Provide the (x, y) coordinate of the cell's center where the given text is located.  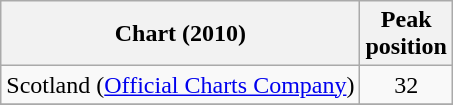
Peakposition (406, 34)
32 (406, 85)
Scotland (Official Charts Company) (180, 85)
Chart (2010) (180, 34)
